Scan for the cell matching the given text and deliver its (x, y) coordinate at center. 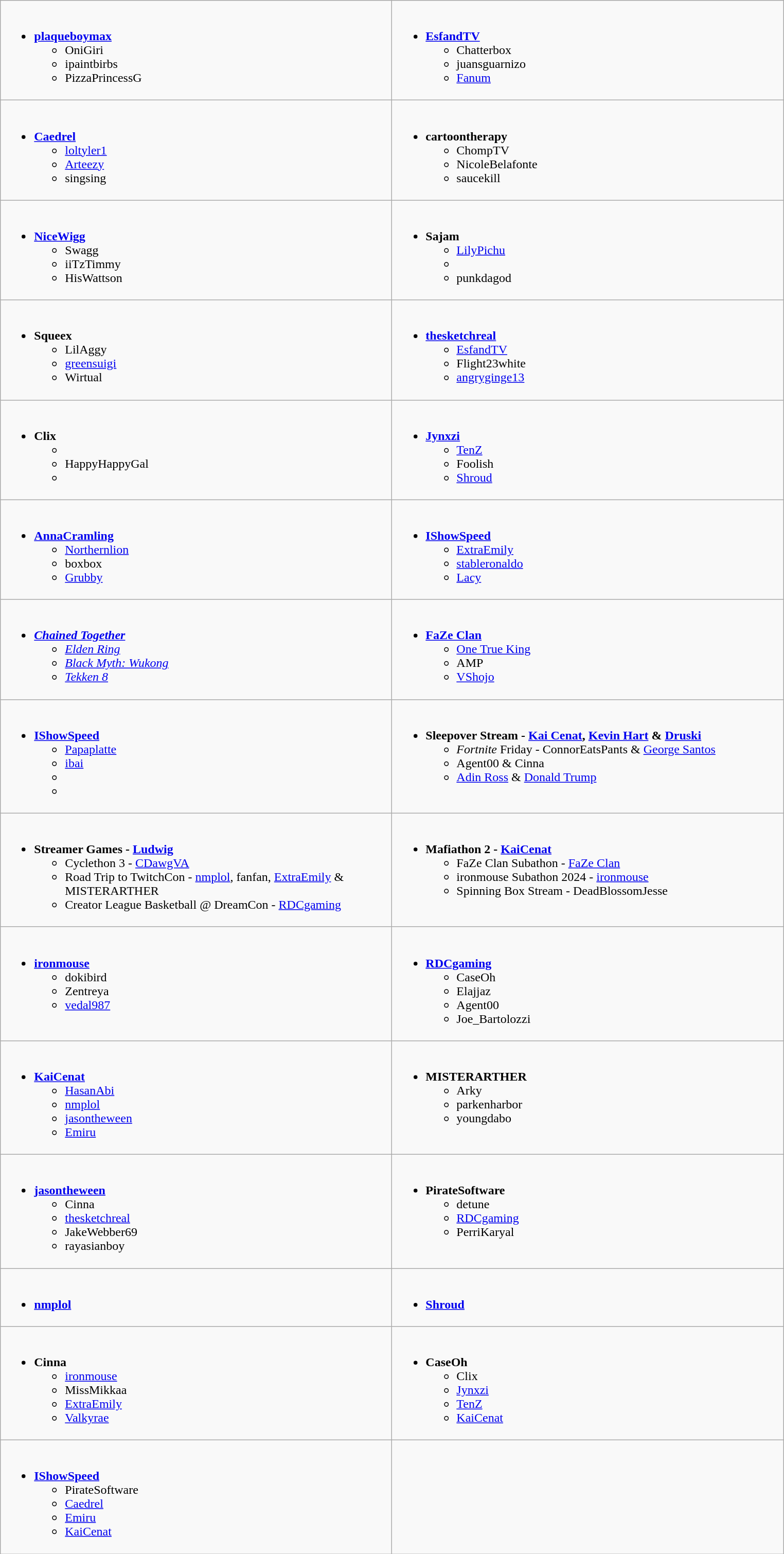
KaiCenatHasanAbinmploljasontheweenEmiru (197, 1097)
cartoontherapyChompTVNicoleBelafontesaucekill (587, 150)
IShowSpeedExtraEmilystableronaldoLacy (587, 550)
CaseOhClixJynxziTenZKaiCenat (587, 1383)
plaqueboymaxOniGiriipaintbirbsPizzaPrincessG (197, 50)
nmplol (197, 1297)
JynxziTenZFoolishShroud (587, 450)
jasontheweenCinnathesketchrealJakeWebber69rayasianboy (197, 1211)
Chained TogetherElden RingBlack Myth: WukongTekken 8 (197, 649)
SajamLilyPichupunkdagod (587, 250)
AnnaCramlingNorthernlionboxboxGrubby (197, 550)
IShowSpeedPapaplatteibai (197, 756)
Shroud (587, 1297)
NiceWiggSwaggiiTzTimmyHisWattson (197, 250)
SqueexLilAggygreensuigiWirtual (197, 350)
Mafiathon 2 - KaiCenatFaZe Clan Subathon - FaZe Clanironmouse Subathon 2024 - ironmouseSpinning Box Stream - DeadBlossomJesse (587, 870)
ClixHappyHappyGal (197, 450)
thesketchrealEsfandTVFlight23whiteangryginge13 (587, 350)
Sleepover Stream - Kai Cenat, Kevin Hart & DruskiFortnite Friday - ConnorEatsPants & George SantosAgent00 & CinnaAdin Ross & Donald Trump (587, 756)
IShowSpeedPirateSoftwareCaedrelEmiruKaiCenat (197, 1497)
FaZe ClanOne True KingAMPVShojo (587, 649)
ironmousedokibirdZentreyavedal987 (197, 984)
MISTERARTHERArkyparkenharboryoungdabo (587, 1097)
Caedrelloltyler1Arteezysingsing (197, 150)
RDCgamingCaseOhElajjazAgent00Joe_Bartolozzi (587, 984)
PirateSoftwaredetuneRDCgamingPerriKaryal (587, 1211)
EsfandTVChatterboxjuansguarnizoFanum (587, 50)
CinnaironmouseMissMikkaaExtraEmilyValkyrae (197, 1383)
